Find where the given text appears and provide that cell's center as (x, y) coordinate. 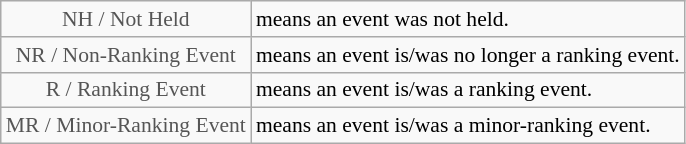
MR / Minor-Ranking Event (126, 126)
means an event is/was a minor-ranking event. (468, 126)
R / Ranking Event (126, 90)
means an event was not held. (468, 19)
NH / Not Held (126, 19)
means an event is/was a ranking event. (468, 90)
means an event is/was no longer a ranking event. (468, 55)
NR / Non-Ranking Event (126, 55)
